From the cell containing the given text, extract its center point as (X, Y) coordinate. 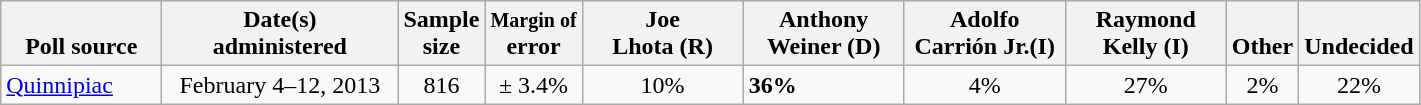
Poll source (82, 34)
2% (1262, 85)
Other (1262, 34)
JoeLhota (R) (662, 34)
Undecided (1359, 34)
27% (1146, 85)
Margin oferror (534, 34)
4% (984, 85)
February 4–12, 2013 (280, 85)
RaymondKelly (I) (1146, 34)
± 3.4% (534, 85)
Quinnipiac (82, 85)
Date(s)administered (280, 34)
22% (1359, 85)
AnthonyWeiner (D) (824, 34)
816 (442, 85)
36% (824, 85)
AdolfoCarrión Jr.(I) (984, 34)
10% (662, 85)
Samplesize (442, 34)
